Search for the cell housing the specified text and yield its (X, Y) center coordinate. 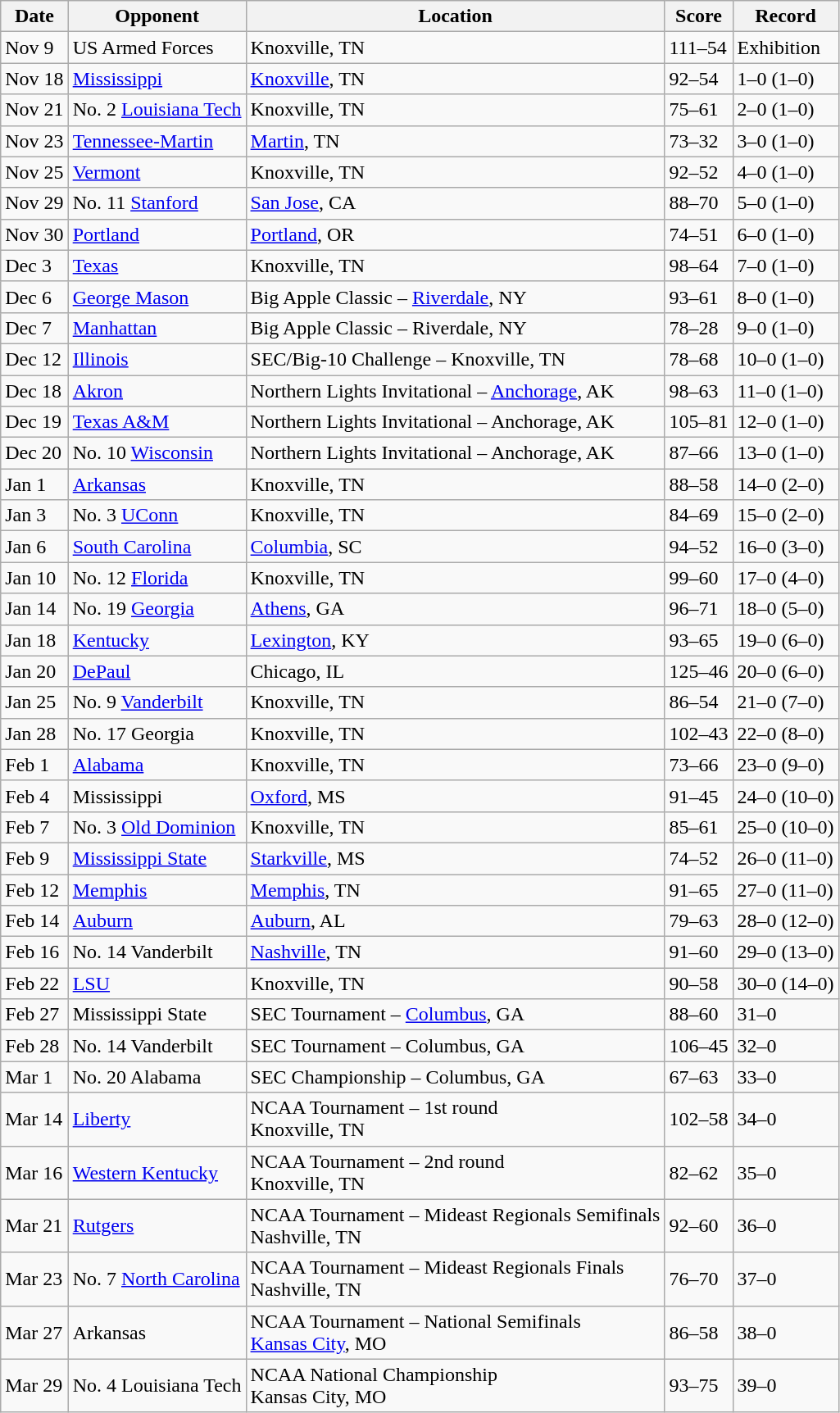
82–62 (698, 1172)
74–51 (698, 234)
6–0 (1–0) (785, 234)
Opponent (157, 16)
4–0 (1–0) (785, 172)
Jan 18 (34, 640)
7–0 (1–0) (785, 266)
36–0 (785, 1226)
Western Kentucky (157, 1172)
No. 4 Louisiana Tech (157, 1385)
92–54 (698, 79)
Oxford, MS (456, 796)
93–75 (698, 1385)
Akron (157, 391)
105–81 (698, 422)
DePaul (157, 671)
Auburn, AL (456, 921)
No. 19 Georgia (157, 609)
Jan 1 (34, 484)
Feb 1 (34, 765)
No. 3 Old Dominion (157, 827)
10–0 (1–0) (785, 359)
20–0 (6–0) (785, 671)
74–52 (698, 858)
84–69 (698, 516)
16–0 (3–0) (785, 547)
Tennessee-Martin (157, 141)
Mar 14 (34, 1120)
98–63 (698, 391)
88–58 (698, 484)
Jan 20 (34, 671)
Texas (157, 266)
73–66 (698, 765)
37–0 (785, 1279)
Nov 9 (34, 48)
91–45 (698, 796)
34–0 (785, 1120)
Nov 25 (34, 172)
Jan 3 (34, 516)
No. 17 Georgia (157, 734)
90–58 (698, 984)
Vermont (157, 172)
Mar 16 (34, 1172)
Record (785, 16)
Starkville, MS (456, 858)
15–0 (2–0) (785, 516)
Portland (157, 234)
Dec 20 (34, 453)
NCAA National ChampionshipKansas City, MO (456, 1385)
23–0 (9–0) (785, 765)
Manhattan (157, 328)
NCAA Tournament – 2nd roundKnoxville, TN (456, 1172)
NCAA Tournament – Mideast Regionals SemifinalsNashville, TN (456, 1226)
Location (456, 16)
Jan 10 (34, 578)
LSU (157, 984)
San Jose, CA (456, 203)
86–58 (698, 1333)
73–32 (698, 141)
No. 12 Florida (157, 578)
11–0 (1–0) (785, 391)
21–0 (7–0) (785, 702)
86–54 (698, 702)
76–70 (698, 1279)
Nov 23 (34, 141)
111–54 (698, 48)
No. 10 Wisconsin (157, 453)
No. 20 Alabama (157, 1077)
Nashville, TN (456, 952)
35–0 (785, 1172)
91–65 (698, 889)
29–0 (13–0) (785, 952)
87–66 (698, 453)
3–0 (1–0) (785, 141)
12–0 (1–0) (785, 422)
Mar 29 (34, 1385)
106–45 (698, 1046)
No. 9 Vanderbilt (157, 702)
Jan 25 (34, 702)
93–61 (698, 297)
Feb 14 (34, 921)
78–68 (698, 359)
Score (698, 16)
Jan 14 (34, 609)
Martin, TN (456, 141)
George Mason (157, 297)
Illinois (157, 359)
18–0 (5–0) (785, 609)
28–0 (12–0) (785, 921)
14–0 (2–0) (785, 484)
Nov 30 (34, 234)
No. 11 Stanford (157, 203)
98–64 (698, 266)
1–0 (1–0) (785, 79)
Dec 19 (34, 422)
39–0 (785, 1385)
Date (34, 16)
Feb 27 (34, 1015)
31–0 (785, 1015)
75–61 (698, 110)
93–65 (698, 640)
NCAA Tournament – National SemifinalsKansas City, MO (456, 1333)
Dec 6 (34, 297)
102–43 (698, 734)
94–52 (698, 547)
Mar 21 (34, 1226)
Feb 4 (34, 796)
5–0 (1–0) (785, 203)
Feb 9 (34, 858)
Dec 18 (34, 391)
32–0 (785, 1046)
Rutgers (157, 1226)
Dec 7 (34, 328)
Memphis, TN (456, 889)
Mar 27 (34, 1333)
22–0 (8–0) (785, 734)
No. 3 UConn (157, 516)
Lexington, KY (456, 640)
Jan 28 (34, 734)
NCAA Tournament – 1st roundKnoxville, TN (456, 1120)
Exhibition (785, 48)
SEC/Big-10 Challenge – Knoxville, TN (456, 359)
Feb 28 (34, 1046)
92–52 (698, 172)
88–60 (698, 1015)
NCAA Tournament – Mideast Regionals FinalsNashville, TN (456, 1279)
Portland, OR (456, 234)
2–0 (1–0) (785, 110)
Feb 22 (34, 984)
Jan 6 (34, 547)
Dec 12 (34, 359)
Nov 29 (34, 203)
Columbia, SC (456, 547)
Nov 21 (34, 110)
Liberty (157, 1120)
25–0 (10–0) (785, 827)
17–0 (4–0) (785, 578)
79–63 (698, 921)
Dec 3 (34, 266)
Kentucky (157, 640)
78–28 (698, 328)
Feb 16 (34, 952)
Chicago, IL (456, 671)
Texas A&M (157, 422)
9–0 (1–0) (785, 328)
Nov 18 (34, 79)
19–0 (6–0) (785, 640)
88–70 (698, 203)
67–63 (698, 1077)
Auburn (157, 921)
33–0 (785, 1077)
24–0 (10–0) (785, 796)
SEC Championship – Columbus, GA (456, 1077)
Mar 23 (34, 1279)
Memphis (157, 889)
Alabama (157, 765)
8–0 (1–0) (785, 297)
91–60 (698, 952)
Feb 12 (34, 889)
102–58 (698, 1120)
US Armed Forces (157, 48)
96–71 (698, 609)
92–60 (698, 1226)
13–0 (1–0) (785, 453)
Mar 1 (34, 1077)
Feb 7 (34, 827)
26–0 (11–0) (785, 858)
30–0 (14–0) (785, 984)
38–0 (785, 1333)
125–46 (698, 671)
27–0 (11–0) (785, 889)
99–60 (698, 578)
No. 7 North Carolina (157, 1279)
No. 2 Louisiana Tech (157, 110)
South Carolina (157, 547)
85–61 (698, 827)
Athens, GA (456, 609)
